Output the [x, y] coordinate of the center of the cell containing the given text.  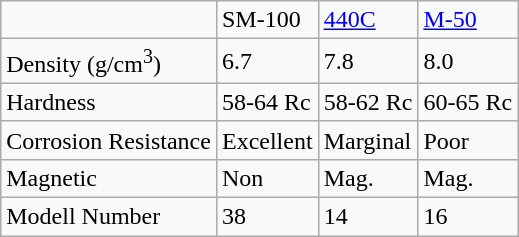
60-65 Rc [468, 102]
14 [368, 217]
8.0 [468, 62]
38 [267, 217]
6.7 [267, 62]
Excellent [267, 140]
Poor [468, 140]
Marginal [368, 140]
Modell Number [109, 217]
58-62 Rc [368, 102]
Corrosion Resistance [109, 140]
440C [368, 20]
Non [267, 178]
Hardness [109, 102]
7.8 [368, 62]
Magnetic [109, 178]
58-64 Rc [267, 102]
16 [468, 217]
SM-100 [267, 20]
M-50 [468, 20]
Density (g/cm3) [109, 62]
